Extract the [X, Y] coordinate from the center of the cell holding the provided text.  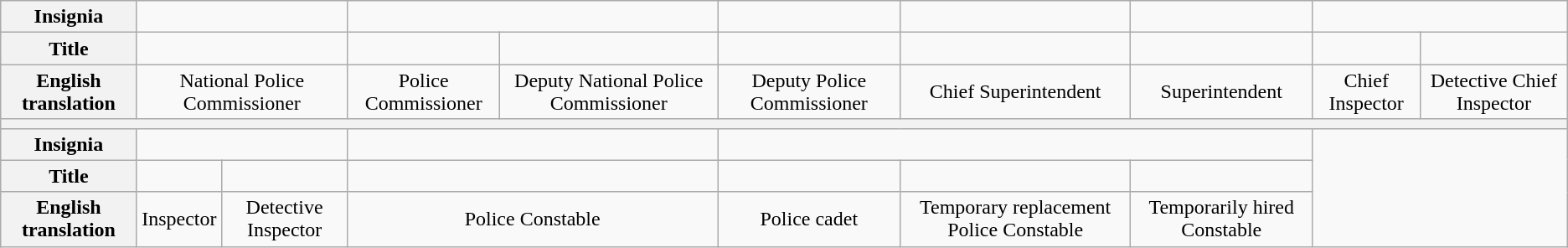
Chief Superintendent [1015, 92]
Detective Inspector [285, 220]
Deputy Police Commissioner [809, 92]
Police Commissioner [424, 92]
Superintendent [1221, 92]
Deputy National Police Commissioner [609, 92]
National Police Commissioner [242, 92]
Inspector [179, 220]
Chief Inspector [1366, 92]
Police cadet [809, 220]
Temporarily hired Constable [1221, 220]
Detective Chief Inspector [1493, 92]
Police Constable [533, 220]
Temporary replacement Police Constable [1015, 220]
